Search for the cell housing the specified text and yield its [x, y] center coordinate. 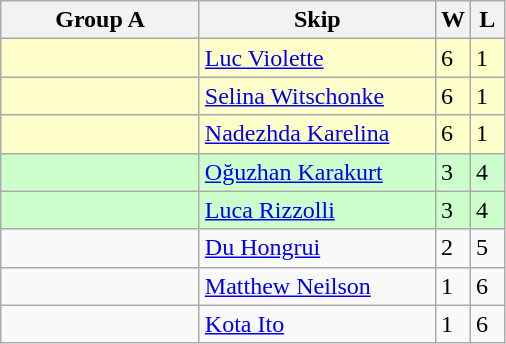
L [487, 20]
Matthew Neilson [317, 286]
Oğuzhan Karakurt [317, 172]
5 [487, 248]
Selina Witschonke [317, 96]
Luca Rizzolli [317, 210]
W [452, 20]
Luc Violette [317, 58]
Group A [100, 20]
Kota Ito [317, 324]
2 [452, 248]
Nadezhda Karelina [317, 134]
Skip [317, 20]
Du Hongrui [317, 248]
